Locate the cell with the specified text and output its [x, y] center coordinate. 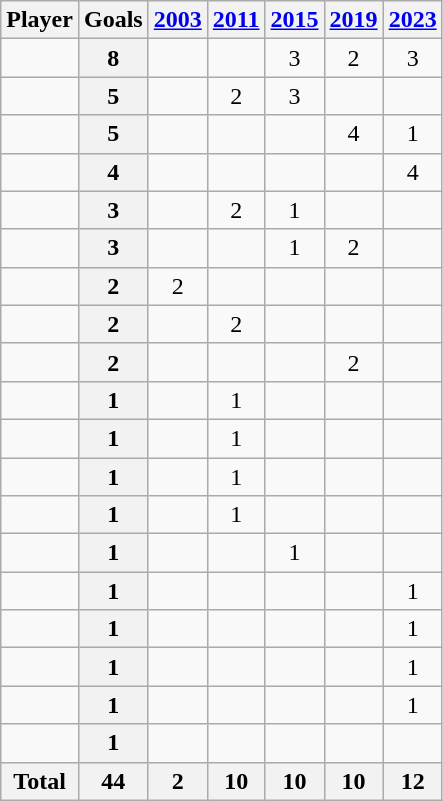
Goals [113, 20]
2015 [294, 20]
8 [113, 58]
2003 [178, 20]
44 [113, 781]
12 [412, 781]
Player [40, 20]
Total [40, 781]
2023 [412, 20]
2011 [236, 20]
2019 [354, 20]
